Output the (x, y) coordinate of the center of the cell containing the given text.  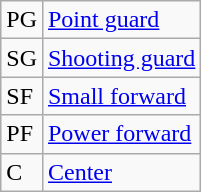
Center (121, 172)
C (22, 172)
PF (22, 134)
Point guard (121, 20)
SF (22, 96)
PG (22, 20)
Shooting guard (121, 58)
SG (22, 58)
Small forward (121, 96)
Power forward (121, 134)
